Search for the cell housing the specified text and yield its [x, y] center coordinate. 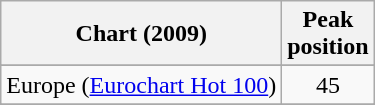
45 [328, 85]
Europe (Eurochart Hot 100) [142, 85]
Chart (2009) [142, 34]
Peakposition [328, 34]
